Output the (x, y) coordinate of the center of the cell containing the given text.  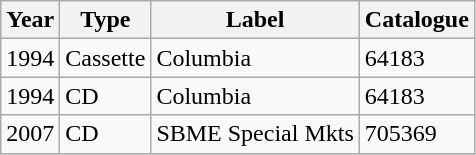
705369 (416, 134)
Catalogue (416, 20)
SBME Special Mkts (255, 134)
Cassette (106, 58)
Type (106, 20)
Label (255, 20)
Year (30, 20)
2007 (30, 134)
